Extract the (X, Y) coordinate from the center of the cell holding the provided text.  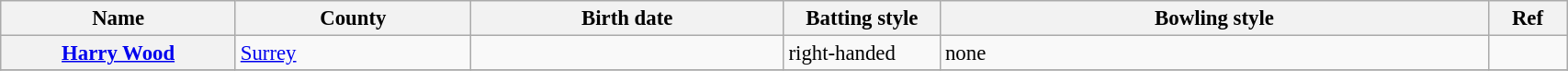
Name (118, 18)
Harry Wood (118, 53)
Surrey (353, 53)
Batting style (862, 18)
Bowling style (1214, 18)
none (1214, 53)
County (353, 18)
Ref (1527, 18)
right-handed (862, 53)
Birth date (626, 18)
